Search for the cell housing the specified text and yield its [X, Y] center coordinate. 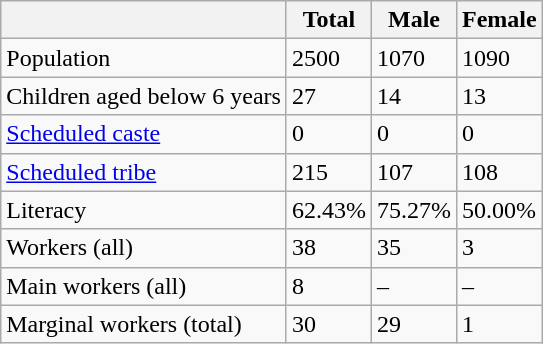
215 [328, 172]
Literacy [144, 210]
30 [328, 324]
Scheduled tribe [144, 172]
Female [500, 20]
27 [328, 96]
Population [144, 58]
107 [414, 172]
14 [414, 96]
Children aged below 6 years [144, 96]
35 [414, 248]
Total [328, 20]
38 [328, 248]
Marginal workers (total) [144, 324]
Male [414, 20]
108 [500, 172]
50.00% [500, 210]
62.43% [328, 210]
3 [500, 248]
Scheduled caste [144, 134]
Workers (all) [144, 248]
1 [500, 324]
75.27% [414, 210]
Main workers (all) [144, 286]
29 [414, 324]
1070 [414, 58]
2500 [328, 58]
8 [328, 286]
1090 [500, 58]
13 [500, 96]
